Return (X, Y) of the center of cell containing provided text 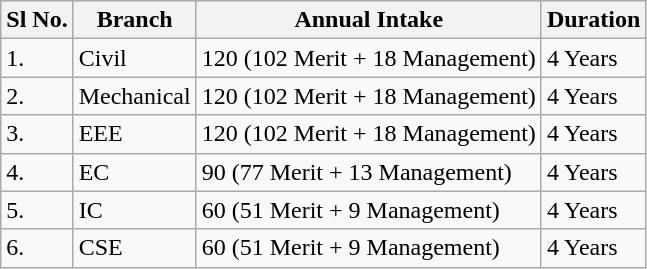
Duration (593, 20)
IC (134, 210)
1. (37, 58)
90 (77 Merit + 13 Management) (368, 172)
Sl No. (37, 20)
CSE (134, 248)
4. (37, 172)
2. (37, 96)
3. (37, 134)
Mechanical (134, 96)
5. (37, 210)
Annual Intake (368, 20)
6. (37, 248)
Civil (134, 58)
EEE (134, 134)
Branch (134, 20)
EC (134, 172)
